Scan for the cell matching the given text and deliver its [X, Y] coordinate at center. 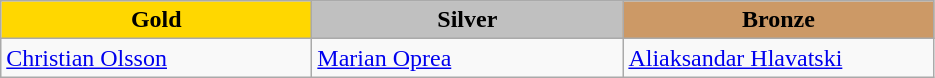
Gold [156, 20]
Aliaksandar Hlavatski [778, 58]
Bronze [778, 20]
Christian Olsson [156, 58]
Silver [468, 20]
Marian Oprea [468, 58]
